Extract the (X, Y) coordinate from the center of the cell holding the provided text.  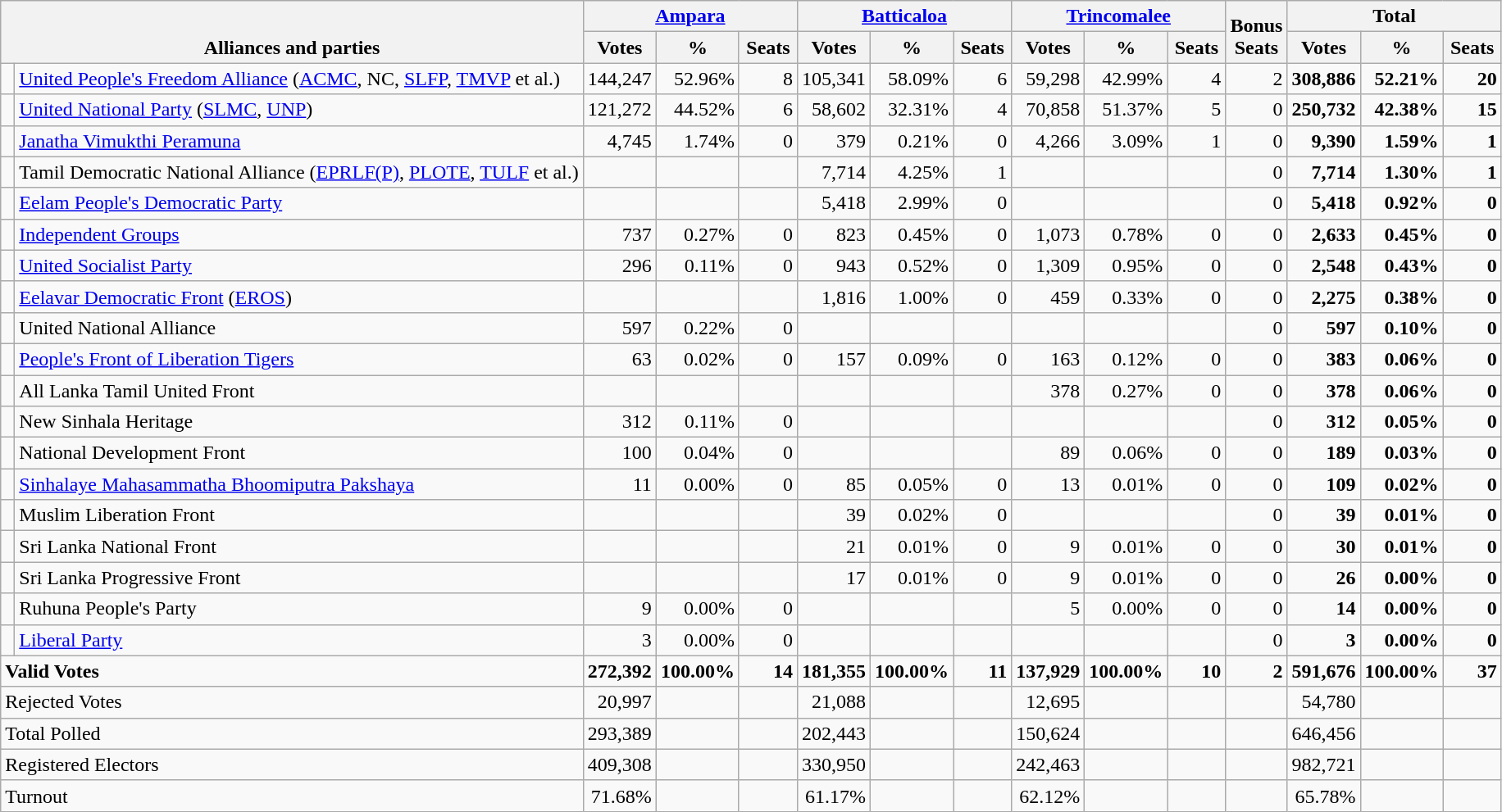
United National Party (SLMC, UNP) (298, 110)
52.96% (697, 79)
2,275 (1323, 297)
12,695 (1048, 702)
71.68% (620, 796)
National Development Front (298, 453)
379 (833, 141)
32.31% (912, 110)
People's Front of Liberation Tigers (298, 359)
21,088 (833, 702)
4,745 (620, 141)
15 (1472, 110)
383 (1323, 359)
44.52% (697, 110)
13 (1048, 484)
737 (620, 234)
United National Alliance (298, 328)
163 (1048, 359)
330,950 (833, 764)
121,272 (620, 110)
0.78% (1126, 234)
0.09% (912, 359)
0.21% (912, 141)
9,390 (1323, 141)
62.12% (1048, 796)
1,073 (1048, 234)
144,247 (620, 79)
0.22% (697, 328)
51.37% (1126, 110)
1.30% (1402, 172)
181,355 (833, 671)
Independent Groups (298, 234)
8 (767, 79)
591,676 (1323, 671)
Total (1394, 16)
982,721 (1323, 764)
100 (620, 453)
2.99% (912, 203)
293,389 (620, 733)
Alliances and parties (292, 32)
42.38% (1402, 110)
All Lanka Tamil United Front (298, 391)
189 (1323, 453)
Batticaloa (903, 16)
26 (1323, 578)
459 (1048, 297)
202,443 (833, 733)
37 (1472, 671)
296 (620, 265)
Ruhuna People's Party (298, 609)
10 (1197, 671)
0.43% (1402, 265)
1.00% (912, 297)
150,624 (1048, 733)
Rejected Votes (292, 702)
30 (1323, 547)
17 (833, 578)
4,266 (1048, 141)
Tamil Democratic National Alliance (EPRLF(P), PLOTE, TULF et al.) (298, 172)
70,858 (1048, 110)
61.17% (833, 796)
1,816 (833, 297)
250,732 (1323, 110)
Trincomalee (1118, 16)
0.38% (1402, 297)
Total Polled (292, 733)
646,456 (1323, 733)
2,633 (1323, 234)
823 (833, 234)
63 (620, 359)
0.10% (1402, 328)
20,997 (620, 702)
409,308 (620, 764)
Liberal Party (298, 640)
Muslim Liberation Front (298, 515)
943 (833, 265)
0.12% (1126, 359)
2,548 (1323, 265)
BonusSeats (1256, 32)
0.03% (1402, 453)
0.52% (912, 265)
Ampara (690, 16)
United Socialist Party (298, 265)
1,309 (1048, 265)
Registered Electors (292, 764)
0.92% (1402, 203)
Sri Lanka Progressive Front (298, 578)
21 (833, 547)
0.04% (697, 453)
United People's Freedom Alliance (ACMC, NC, SLFP, TMVP et al.) (298, 79)
3.09% (1126, 141)
58,602 (833, 110)
Valid Votes (292, 671)
58.09% (912, 79)
Eelam People's Democratic Party (298, 203)
Janatha Vimukthi Peramuna (298, 141)
Eelavar Democratic Front (EROS) (298, 297)
89 (1048, 453)
1.74% (697, 141)
42.99% (1126, 79)
242,463 (1048, 764)
105,341 (833, 79)
137,929 (1048, 671)
272,392 (620, 671)
0.33% (1126, 297)
Turnout (292, 796)
20 (1472, 79)
0.95% (1126, 265)
New Sinhala Heritage (298, 422)
4.25% (912, 172)
308,886 (1323, 79)
54,780 (1323, 702)
1.59% (1402, 141)
Sinhalaye Mahasammatha Bhoomiputra Pakshaya (298, 484)
Sri Lanka National Front (298, 547)
59,298 (1048, 79)
109 (1323, 484)
157 (833, 359)
52.21% (1402, 79)
85 (833, 484)
65.78% (1323, 796)
